Locate the cell with the specified text and output its [X, Y] center coordinate. 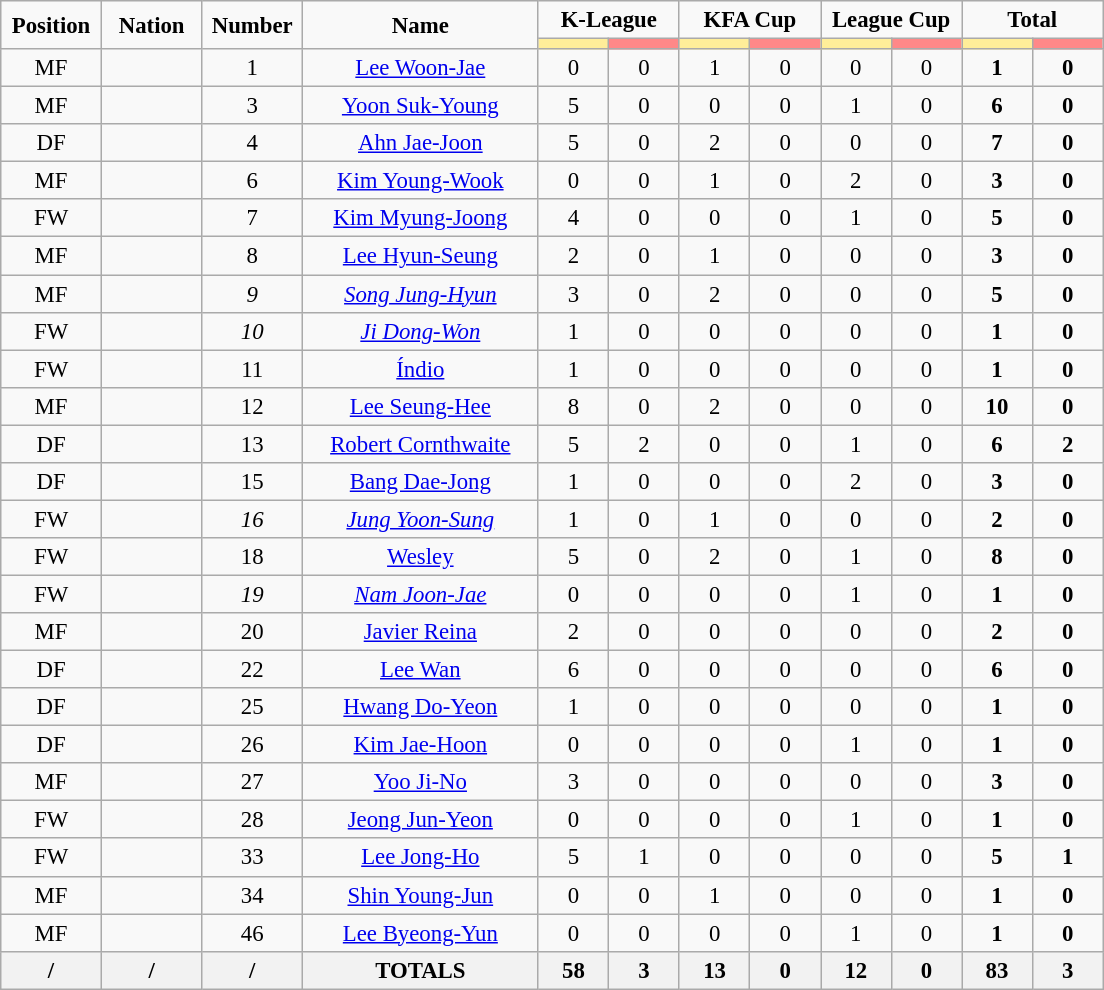
25 [252, 707]
Lee Jong-Ho [421, 858]
33 [252, 858]
Nation [152, 25]
Bang Dae-Jong [421, 482]
46 [252, 933]
Nam Joon-Jae [421, 594]
Ahn Jae-Joon [421, 143]
28 [252, 820]
27 [252, 782]
83 [998, 970]
Jeong Jun-Yeon [421, 820]
Lee Wan [421, 670]
Yoon Suk-Young [421, 106]
Lee Woon-Jae [421, 68]
16 [252, 519]
Number [252, 25]
Lee Seung-Hee [421, 406]
Total [1032, 20]
Yoo Ji-No [421, 782]
22 [252, 670]
58 [574, 970]
Jung Yoon-Sung [421, 519]
9 [252, 294]
League Cup [890, 20]
Kim Young-Wook [421, 181]
18 [252, 557]
Wesley [421, 557]
Ji Dong-Won [421, 331]
26 [252, 745]
K-League [608, 20]
TOTALS [421, 970]
Kim Jae-Hoon [421, 745]
Shin Young-Jun [421, 895]
Song Jung-Hyun [421, 294]
20 [252, 632]
15 [252, 482]
Hwang Do-Yeon [421, 707]
Javier Reina [421, 632]
Lee Hyun-Seung [421, 256]
Kim Myung-Joong [421, 219]
Position [52, 25]
Índio [421, 369]
KFA Cup [750, 20]
19 [252, 594]
34 [252, 895]
Robert Cornthwaite [421, 444]
Lee Byeong-Yun [421, 933]
11 [252, 369]
Name [421, 25]
